Return (X, Y) of the center of cell containing provided text 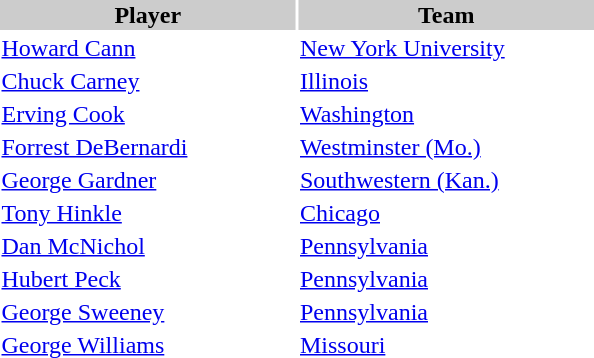
Washington (446, 114)
Tony Hinkle (148, 213)
Forrest DeBernardi (148, 147)
Hubert Peck (148, 279)
Illinois (446, 81)
Southwestern (Kan.) (446, 180)
Team (446, 15)
New York University (446, 48)
George Gardner (148, 180)
Chuck Carney (148, 81)
Chicago (446, 213)
Howard Cann (148, 48)
George Sweeney (148, 312)
Westminster (Mo.) (446, 147)
Erving Cook (148, 114)
Player (148, 15)
Dan McNichol (148, 246)
